Extract the [X, Y] coordinate from the center of the cell holding the provided text.  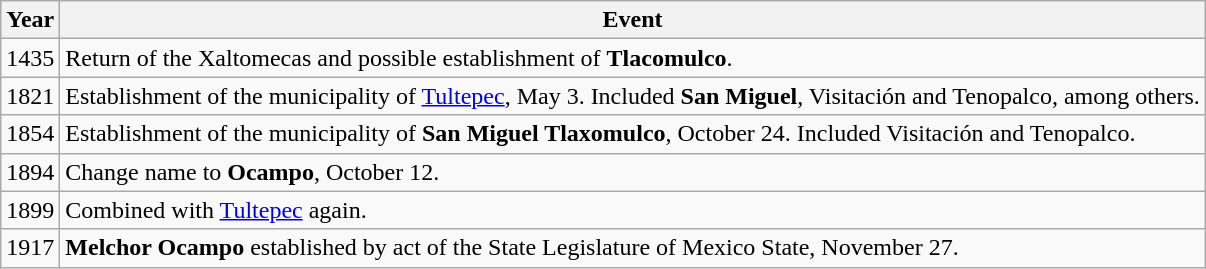
1435 [30, 58]
1899 [30, 210]
Year [30, 20]
Establishment of the municipality of Tultepec, May 3. Included San Miguel, Visitación and Tenopalco, among others. [633, 96]
1854 [30, 134]
Combined with Tultepec again. [633, 210]
Establishment of the municipality of San Miguel Tlaxomulco, October 24. Included Visitación and Tenopalco. [633, 134]
Melchor Ocampo established by act of the State Legislature of Mexico State, November 27. [633, 248]
Change name to Ocampo, October 12. [633, 172]
1917 [30, 248]
Event [633, 20]
1894 [30, 172]
Return of the Xaltomecas and possible establishment of Tlacomulco. [633, 58]
1821 [30, 96]
